Detect which cell encompasses the target text, then output its [X, Y] center coordinate. 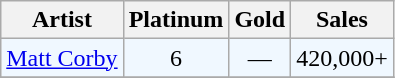
Platinum [176, 20]
420,000+ [342, 58]
Sales [342, 20]
6 [176, 58]
Gold [260, 20]
— [260, 58]
Artist [62, 20]
Matt Corby [62, 58]
